For the text-containing cell, return its midpoint in [x, y] coordinate format. 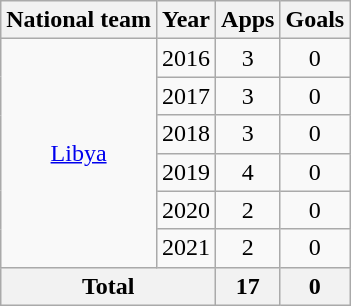
National team [79, 20]
17 [248, 286]
2020 [186, 210]
Goals [315, 20]
Year [186, 20]
2018 [186, 134]
2016 [186, 58]
4 [248, 172]
2019 [186, 172]
Apps [248, 20]
Libya [79, 153]
Total [108, 286]
2021 [186, 248]
2017 [186, 96]
